From the cell containing the given text, extract its center point as [X, Y] coordinate. 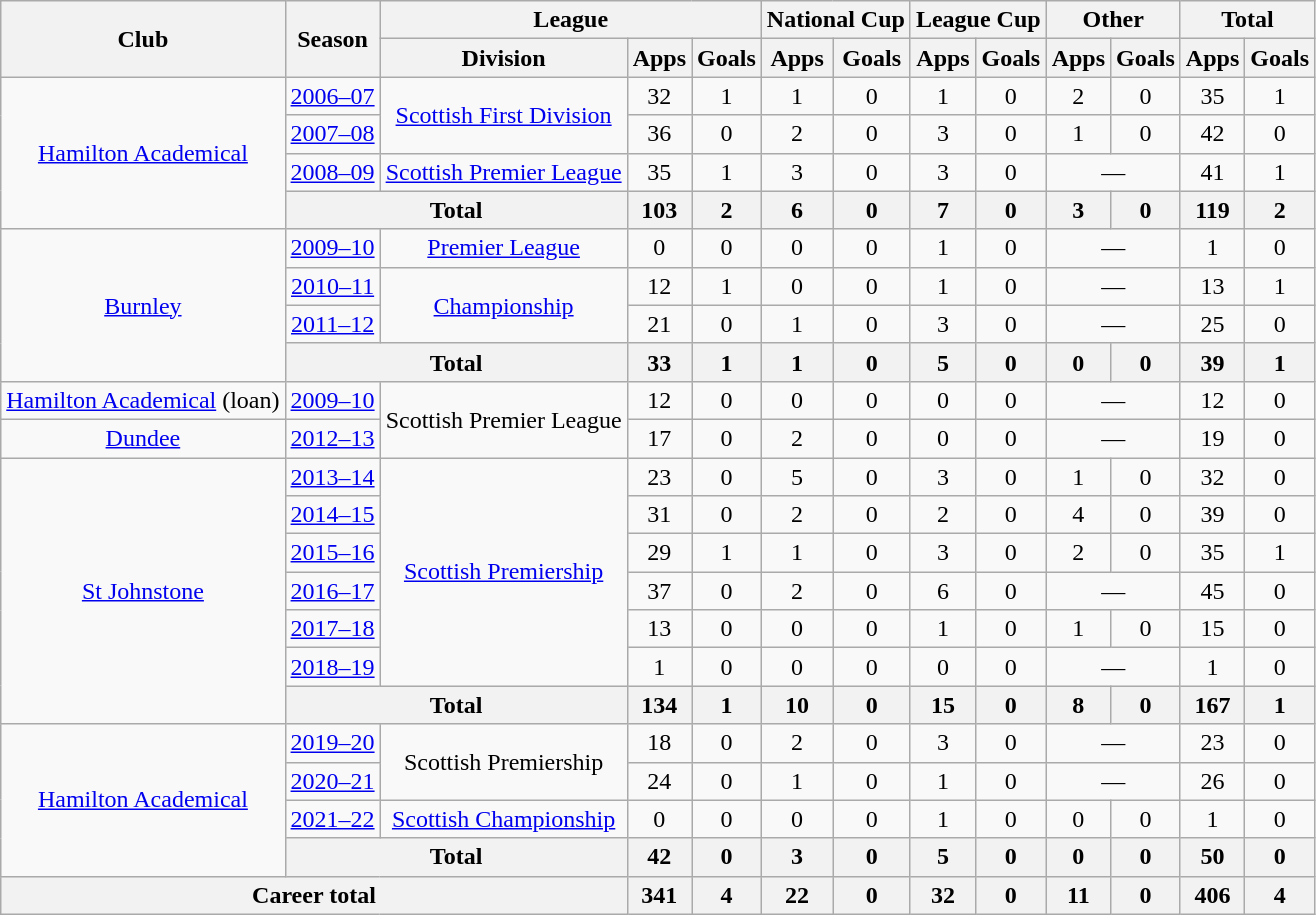
Club [143, 39]
22 [797, 895]
2012–13 [332, 438]
National Cup [836, 20]
2019–20 [332, 743]
2011–12 [332, 324]
36 [659, 134]
2017–18 [332, 629]
Other [1113, 20]
2008–09 [332, 172]
Career total [314, 895]
17 [659, 438]
26 [1212, 781]
41 [1212, 172]
134 [659, 705]
2010–11 [332, 286]
Dundee [143, 438]
21 [659, 324]
18 [659, 743]
341 [659, 895]
33 [659, 362]
2014–15 [332, 515]
Scottish First Division [504, 115]
Season [332, 39]
37 [659, 591]
2015–16 [332, 553]
League [570, 20]
167 [1212, 705]
7 [942, 210]
31 [659, 515]
10 [797, 705]
2018–19 [332, 667]
19 [1212, 438]
Scottish Championship [504, 819]
Championship [504, 305]
50 [1212, 857]
11 [1078, 895]
29 [659, 553]
2020–21 [332, 781]
406 [1212, 895]
119 [1212, 210]
2016–17 [332, 591]
2021–22 [332, 819]
League Cup [978, 20]
103 [659, 210]
24 [659, 781]
Burnley [143, 305]
2006–07 [332, 96]
2007–08 [332, 134]
Division [504, 58]
45 [1212, 591]
8 [1078, 705]
Premier League [504, 248]
St Johnstone [143, 591]
2013–14 [332, 477]
25 [1212, 324]
Hamilton Academical (loan) [143, 400]
